Determine the [x, y] coordinate at the center of the cell enclosing the given text.  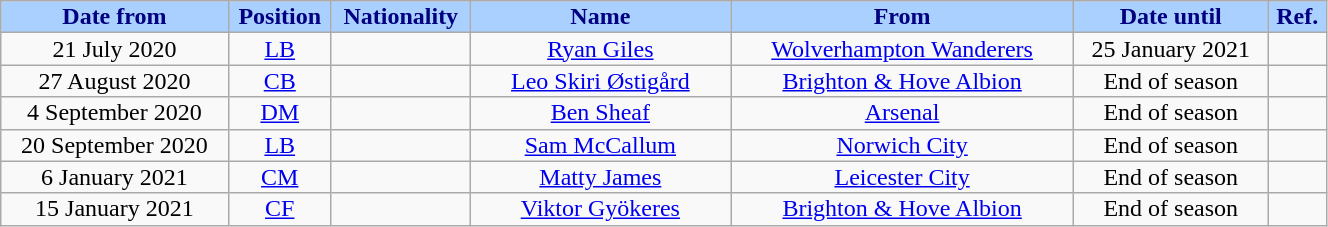
CF [280, 209]
20 September 2020 [114, 145]
Viktor Gyökeres [600, 209]
27 August 2020 [114, 81]
21 July 2020 [114, 49]
Date from [114, 17]
4 September 2020 [114, 113]
Ryan Giles [600, 49]
Arsenal [902, 113]
Date until [1171, 17]
Sam McCallum [600, 145]
Wolverhampton Wanderers [902, 49]
CB [280, 81]
Norwich City [902, 145]
From [902, 17]
6 January 2021 [114, 177]
DM [280, 113]
Ref. [1298, 17]
25 January 2021 [1171, 49]
Matty James [600, 177]
15 January 2021 [114, 209]
Name [600, 17]
Leo Skiri Østigård [600, 81]
CM [280, 177]
Ben Sheaf [600, 113]
Position [280, 17]
Leicester City [902, 177]
Nationality [400, 17]
